Provide the (X, Y) coordinate of the cell's center where the given text is located.  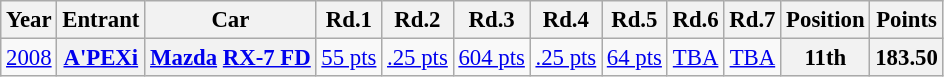
Points (906, 20)
55 pts (349, 58)
Rd.6 (696, 20)
Entrant (101, 20)
64 pts (635, 58)
Mazda RX-7 FD (230, 58)
183.50 (906, 58)
Rd.4 (566, 20)
11th (826, 58)
A'PEXi (101, 58)
Rd.3 (492, 20)
Car (230, 20)
Rd.2 (418, 20)
Year (29, 20)
Position (826, 20)
604 pts (492, 58)
Rd.5 (635, 20)
Rd.1 (349, 20)
2008 (29, 58)
Rd.7 (752, 20)
